Return the [x, y] coordinate for the center point of the cell that contains the specified text.  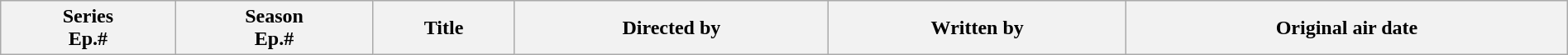
SeriesEp.# [88, 28]
Written by [978, 28]
Directed by [672, 28]
SeasonEp.# [275, 28]
Original air date [1347, 28]
Title [443, 28]
